Extract the (x, y) coordinate from the center of the cell holding the provided text.  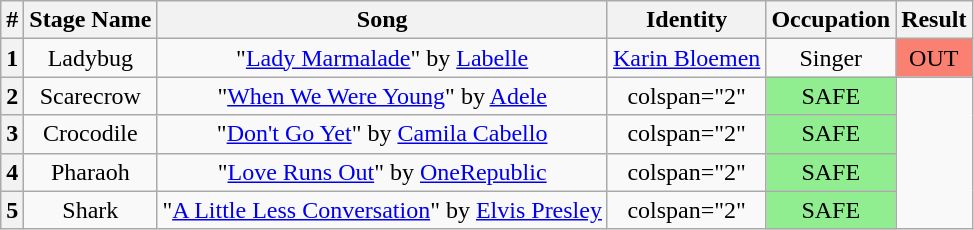
5 (12, 210)
Occupation (831, 20)
1 (12, 58)
Song (382, 20)
Result (934, 20)
2 (12, 96)
OUT (934, 58)
Shark (90, 210)
"Don't Go Yet" by Camila Cabello (382, 134)
"A Little Less Conversation" by Elvis Presley (382, 210)
4 (12, 172)
Pharaoh (90, 172)
# (12, 20)
Singer (831, 58)
Crocodile (90, 134)
Identity (686, 20)
"When We Were Young" by Adele (382, 96)
"Lady Marmalade" by Labelle (382, 58)
Stage Name (90, 20)
Ladybug (90, 58)
"Love Runs Out" by OneRepublic (382, 172)
Scarecrow (90, 96)
Karin Bloemen (686, 58)
3 (12, 134)
